Find where the given text appears and provide that cell's center as [x, y] coordinate. 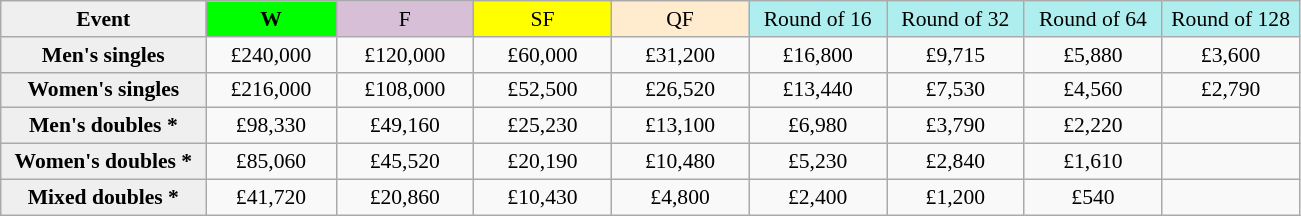
£2,790 [1231, 90]
Round of 32 [955, 19]
Round of 128 [1231, 19]
£2,220 [1093, 126]
£108,000 [405, 90]
Round of 16 [818, 19]
SF [543, 19]
£9,715 [955, 55]
£20,860 [405, 197]
£49,160 [405, 126]
£2,840 [955, 162]
£45,520 [405, 162]
£85,060 [271, 162]
£41,720 [271, 197]
£10,430 [543, 197]
£240,000 [271, 55]
Men's doubles * [104, 126]
£10,480 [680, 162]
£540 [1093, 197]
Round of 64 [1093, 19]
Event [104, 19]
£1,200 [955, 197]
£6,980 [818, 126]
£5,230 [818, 162]
QF [680, 19]
£2,400 [818, 197]
£25,230 [543, 126]
£60,000 [543, 55]
£52,500 [543, 90]
W [271, 19]
£4,800 [680, 197]
£3,600 [1231, 55]
Men's singles [104, 55]
£4,560 [1093, 90]
£13,100 [680, 126]
£20,190 [543, 162]
F [405, 19]
£16,800 [818, 55]
£13,440 [818, 90]
£216,000 [271, 90]
£7,530 [955, 90]
Women's singles [104, 90]
£5,880 [1093, 55]
Mixed doubles * [104, 197]
£1,610 [1093, 162]
£26,520 [680, 90]
£31,200 [680, 55]
£120,000 [405, 55]
£98,330 [271, 126]
Women's doubles * [104, 162]
£3,790 [955, 126]
